Find where the given text appears and provide that cell's center as (X, Y) coordinate. 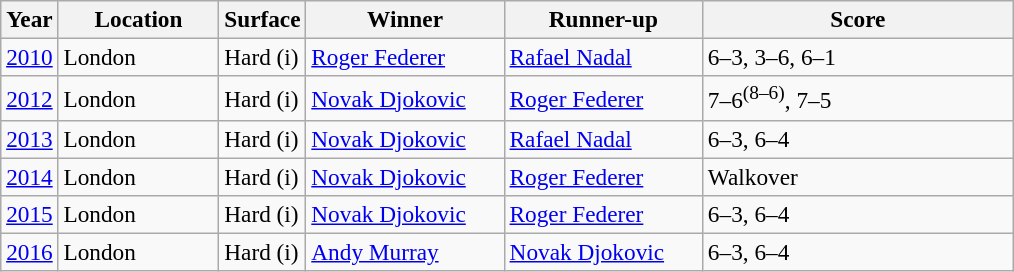
2010 (30, 57)
2014 (30, 177)
Surface (262, 19)
Location (138, 19)
Walkover (858, 177)
2016 (30, 252)
Score (858, 19)
Year (30, 19)
2012 (30, 98)
2015 (30, 214)
6–3, 3–6, 6–1 (858, 57)
Runner-up (603, 19)
Winner (405, 19)
Andy Murray (405, 252)
7–6(8–6), 7–5 (858, 98)
2013 (30, 139)
